Locate the cell with the specified text and output its [X, Y] center coordinate. 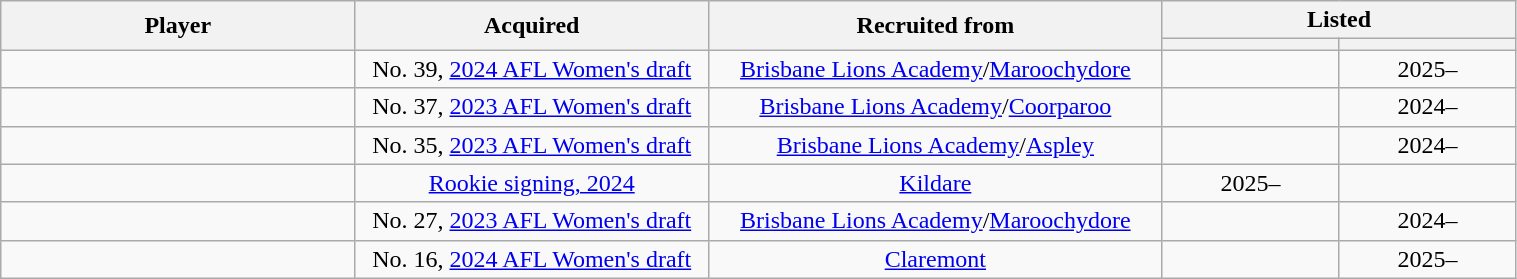
Listed [1339, 20]
No. 16, 2024 AFL Women's draft [532, 259]
Claremont [936, 259]
Brisbane Lions Academy/Coorparoo [936, 107]
Player [178, 26]
Recruited from [936, 26]
Acquired [532, 26]
Kildare [936, 183]
No. 27, 2023 AFL Women's draft [532, 221]
No. 39, 2024 AFL Women's draft [532, 69]
No. 37, 2023 AFL Women's draft [532, 107]
Brisbane Lions Academy/Aspley [936, 145]
Rookie signing, 2024 [532, 183]
No. 35, 2023 AFL Women's draft [532, 145]
